Return [X, Y] of the center of cell containing provided text 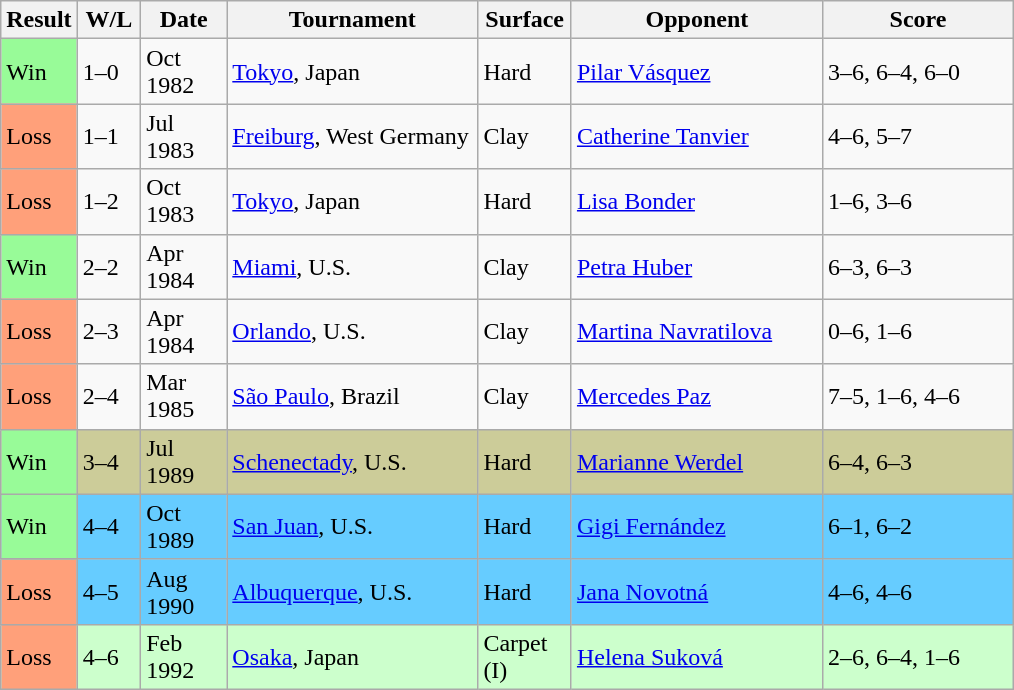
Lisa Bonder [696, 202]
Feb 1992 [184, 656]
São Paulo, Brazil [352, 396]
Oct 1982 [184, 72]
Oct 1983 [184, 202]
6–1, 6–2 [918, 526]
Albuquerque, U.S. [352, 592]
2–4 [109, 396]
1–0 [109, 72]
Schenectady, U.S. [352, 462]
Tournament [352, 20]
2–2 [109, 266]
Aug 1990 [184, 592]
Miami, U.S. [352, 266]
2–6, 6–4, 1–6 [918, 656]
Orlando, U.S. [352, 332]
0–6, 1–6 [918, 332]
3–6, 6–4, 6–0 [918, 72]
4–4 [109, 526]
4–6, 5–7 [918, 136]
4–5 [109, 592]
4–6 [109, 656]
Jana Novotná [696, 592]
1–1 [109, 136]
1–6, 3–6 [918, 202]
Freiburg, West Germany [352, 136]
Jul 1983 [184, 136]
W/L [109, 20]
Mercedes Paz [696, 396]
Oct 1989 [184, 526]
4–6, 4–6 [918, 592]
Jul 1989 [184, 462]
Marianne Werdel [696, 462]
Martina Navratilova [696, 332]
Pilar Vásquez [696, 72]
Helena Suková [696, 656]
Mar 1985 [184, 396]
6–4, 6–3 [918, 462]
San Juan, U.S. [352, 526]
Date [184, 20]
Petra Huber [696, 266]
1–2 [109, 202]
Osaka, Japan [352, 656]
Catherine Tanvier [696, 136]
3–4 [109, 462]
Carpet (I) [525, 656]
2–3 [109, 332]
Surface [525, 20]
6–3, 6–3 [918, 266]
Result [39, 20]
Gigi Fernández [696, 526]
Score [918, 20]
Opponent [696, 20]
7–5, 1–6, 4–6 [918, 396]
